Return the [x, y] coordinate for the center point of the cell that contains the specified text.  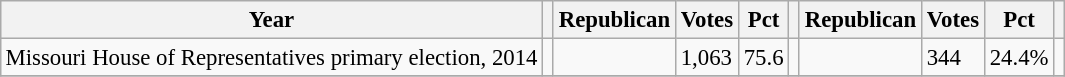
75.6 [763, 57]
Year [272, 20]
344 [952, 57]
24.4% [1018, 57]
Missouri House of Representatives primary election, 2014 [272, 57]
1,063 [706, 57]
